Extract the [x, y] coordinate from the center of the cell holding the provided text.  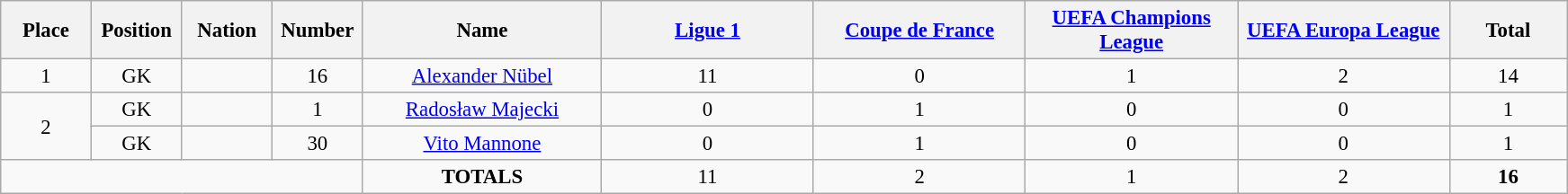
Ligue 1 [708, 31]
14 [1508, 76]
Place [47, 31]
Number [318, 31]
Position [137, 31]
Alexander Nübel [482, 76]
Coupe de France [919, 31]
Total [1508, 31]
Name [482, 31]
UEFA Europa League [1344, 31]
Nation [227, 31]
Vito Mannone [482, 144]
Radosław Majecki [482, 110]
UEFA Champions League [1132, 31]
TOTALS [482, 177]
30 [318, 144]
